Scan for the cell matching the given text and deliver its (x, y) coordinate at center. 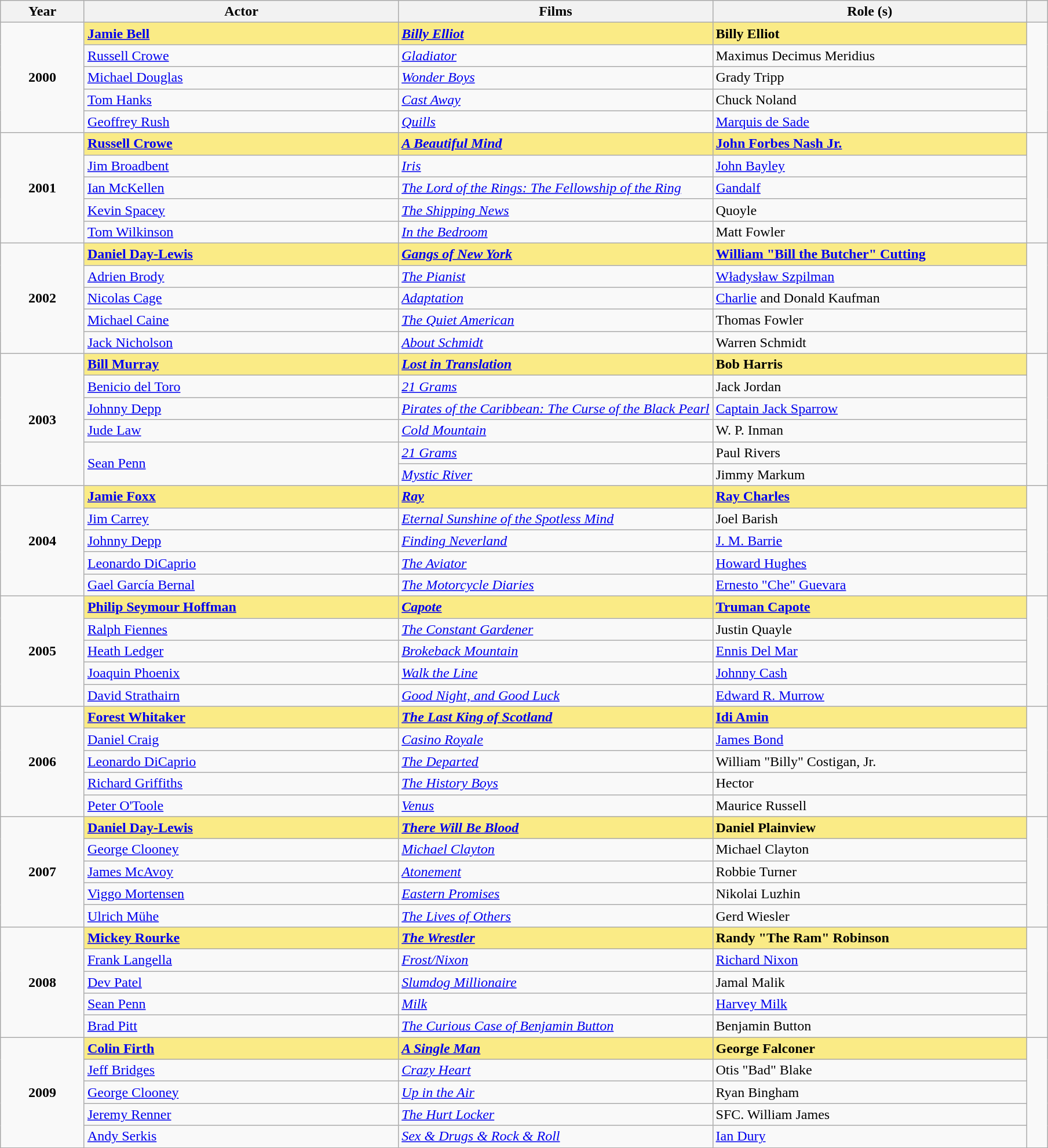
Brad Pitt (241, 1026)
The Constant Gardener (556, 629)
The Pianist (556, 276)
Gangs of New York (556, 254)
Cast Away (556, 100)
Slumdog Millionaire (556, 982)
The Aviator (556, 563)
Daniel Plainview (870, 828)
Dev Patel (241, 982)
2003 (43, 420)
The Motorcycle Diaries (556, 585)
Atonement (556, 872)
Nicolas Cage (241, 298)
Ulrich Mühe (241, 916)
The History Boys (556, 783)
Tom Wilkinson (241, 232)
Benjamin Button (870, 1026)
Robbie Turner (870, 872)
The Hurt Locker (556, 1114)
Films (556, 12)
Cold Mountain (556, 431)
Philip Seymour Hoffman (241, 607)
Role (s) (870, 12)
2006 (43, 761)
Iris (556, 166)
Up in the Air (556, 1092)
Otis "Bad" Blake (870, 1070)
Ernesto "Che" Guevara (870, 585)
Quills (556, 122)
Viggo Mortensen (241, 894)
Howard Hughes (870, 563)
Jack Jordan (870, 387)
Maurice Russell (870, 806)
Richard Griffiths (241, 783)
Johnny Cash (870, 673)
David Strathairn (241, 695)
James Bond (870, 739)
2002 (43, 298)
Jack Nicholson (241, 342)
Crazy Heart (556, 1070)
Eastern Promises (556, 894)
Marquis de Sade (870, 122)
Ralph Fiennes (241, 629)
Adrien Brody (241, 276)
Sex & Drugs & Rock & Roll (556, 1136)
Pirates of the Caribbean: The Curse of the Black Pearl (556, 409)
Matt Fowler (870, 232)
There Will Be Blood (556, 828)
Ennis Del Mar (870, 651)
Idi Amin (870, 717)
Joel Barish (870, 519)
2007 (43, 872)
2005 (43, 651)
Ian Dury (870, 1136)
Capote (556, 607)
Milk (556, 1004)
Forest Whitaker (241, 717)
Kevin Spacey (241, 210)
Ray Charles (870, 497)
Randy "The Ram" Robinson (870, 938)
James McAvoy (241, 872)
Władysław Szpilman (870, 276)
Ian McKellen (241, 188)
William "Bill the Butcher" Cutting (870, 254)
W. P. Inman (870, 431)
About Schmidt (556, 342)
Warren Schmidt (870, 342)
Ray (556, 497)
Mickey Rourke (241, 938)
Peter O'Toole (241, 806)
SFC. William James (870, 1114)
George Falconer (870, 1048)
2009 (43, 1092)
The Departed (556, 761)
Michael Douglas (241, 78)
Captain Jack Sparrow (870, 409)
Jamie Foxx (241, 497)
Paul Rivers (870, 453)
Joaquin Phoenix (241, 673)
Edward R. Murrow (870, 695)
Frank Langella (241, 960)
Bob Harris (870, 365)
The Lives of Others (556, 916)
Harvey Milk (870, 1004)
Jeremy Renner (241, 1114)
Richard Nixon (870, 960)
Good Night, and Good Luck (556, 695)
The Curious Case of Benjamin Button (556, 1026)
In the Bedroom (556, 232)
A Beautiful Mind (556, 144)
The Lord of the Rings: The Fellowship of the Ring (556, 188)
Truman Capote (870, 607)
Quoyle (870, 210)
Jimmy Markum (870, 475)
Adaptation (556, 298)
William "Billy" Costigan, Jr. (870, 761)
Gandalf (870, 188)
Lost in Translation (556, 365)
Michael Caine (241, 320)
The Quiet American (556, 320)
Andy Serkis (241, 1136)
Bill Murray (241, 365)
John Bayley (870, 166)
Grady Tripp (870, 78)
John Forbes Nash Jr. (870, 144)
Casino Royale (556, 739)
Jude Law (241, 431)
Jamal Malik (870, 982)
Chuck Noland (870, 100)
Gael García Bernal (241, 585)
Justin Quayle (870, 629)
Daniel Craig (241, 739)
Heath Ledger (241, 651)
J. M. Barrie (870, 541)
Jamie Bell (241, 34)
Nikolai Luzhin (870, 894)
Thomas Fowler (870, 320)
2000 (43, 78)
Frost/Nixon (556, 960)
The Last King of Scotland (556, 717)
Colin Firth (241, 1048)
Tom Hanks (241, 100)
Benicio del Toro (241, 387)
Mystic River (556, 475)
A Single Man (556, 1048)
Hector (870, 783)
Brokeback Mountain (556, 651)
Venus (556, 806)
2004 (43, 541)
Year (43, 12)
Actor (241, 12)
Charlie and Donald Kaufman (870, 298)
Eternal Sunshine of the Spotless Mind (556, 519)
Wonder Boys (556, 78)
Gerd Wiesler (870, 916)
Ryan Bingham (870, 1092)
Jim Carrey (241, 519)
Geoffrey Rush (241, 122)
The Wrestler (556, 938)
Gladiator (556, 56)
2008 (43, 982)
The Shipping News (556, 210)
Jim Broadbent (241, 166)
Finding Neverland (556, 541)
Maximus Decimus Meridius (870, 56)
2001 (43, 188)
Walk the Line (556, 673)
Jeff Bridges (241, 1070)
